Output the (X, Y) coordinate of the center of the cell containing the given text.  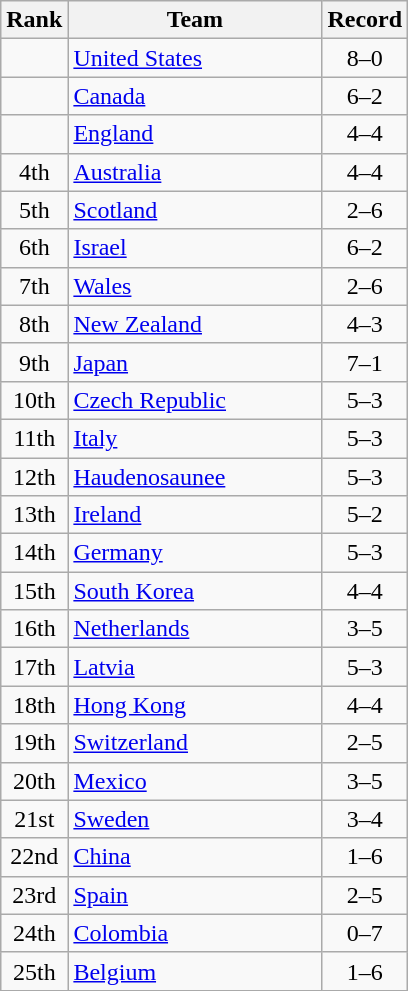
8–0 (365, 58)
Sweden (195, 819)
9th (34, 362)
17th (34, 667)
Colombia (195, 933)
5–2 (365, 515)
Record (365, 20)
24th (34, 933)
21st (34, 819)
Rank (34, 20)
Czech Republic (195, 400)
Team (195, 20)
12th (34, 477)
0–7 (365, 933)
11th (34, 438)
New Zealand (195, 324)
Australia (195, 172)
8th (34, 324)
4–3 (365, 324)
Canada (195, 96)
Germany (195, 553)
Wales (195, 286)
Mexico (195, 781)
Japan (195, 362)
10th (34, 400)
Switzerland (195, 743)
Spain (195, 895)
Hong Kong (195, 705)
Netherlands (195, 629)
7–1 (365, 362)
Haudenosaunee (195, 477)
Ireland (195, 515)
16th (34, 629)
England (195, 134)
6th (34, 248)
23rd (34, 895)
13th (34, 515)
25th (34, 971)
Belgium (195, 971)
15th (34, 591)
Latvia (195, 667)
5th (34, 210)
China (195, 857)
Israel (195, 248)
14th (34, 553)
18th (34, 705)
4th (34, 172)
3–4 (365, 819)
Scotland (195, 210)
United States (195, 58)
South Korea (195, 591)
22nd (34, 857)
7th (34, 286)
19th (34, 743)
20th (34, 781)
Italy (195, 438)
